Locate the cell with the specified text and output its [X, Y] center coordinate. 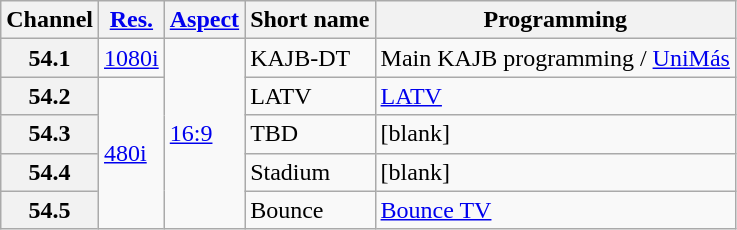
Main KAJB programming / UniMás [555, 58]
Programming [555, 20]
Bounce [310, 210]
16:9 [204, 134]
TBD [310, 134]
1080i [132, 58]
KAJB-DT [310, 58]
Bounce TV [555, 210]
54.2 [50, 96]
54.3 [50, 134]
54.5 [50, 210]
Aspect [204, 20]
Stadium [310, 172]
Short name [310, 20]
54.1 [50, 58]
54.4 [50, 172]
480i [132, 153]
Channel [50, 20]
Res. [132, 20]
